Output the [X, Y] coordinate of the center of the cell containing the given text.  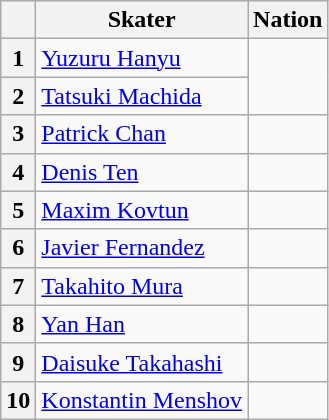
10 [18, 400]
Javier Fernandez [142, 248]
8 [18, 324]
1 [18, 58]
2 [18, 96]
6 [18, 248]
4 [18, 172]
7 [18, 286]
5 [18, 210]
Tatsuki Machida [142, 96]
Maxim Kovtun [142, 210]
9 [18, 362]
Daisuke Takahashi [142, 362]
Takahito Mura [142, 286]
Konstantin Menshov [142, 400]
Patrick Chan [142, 134]
Yan Han [142, 324]
3 [18, 134]
Denis Ten [142, 172]
Yuzuru Hanyu [142, 58]
Nation [288, 20]
Skater [142, 20]
